For the text-containing cell, return its midpoint in [X, Y] coordinate format. 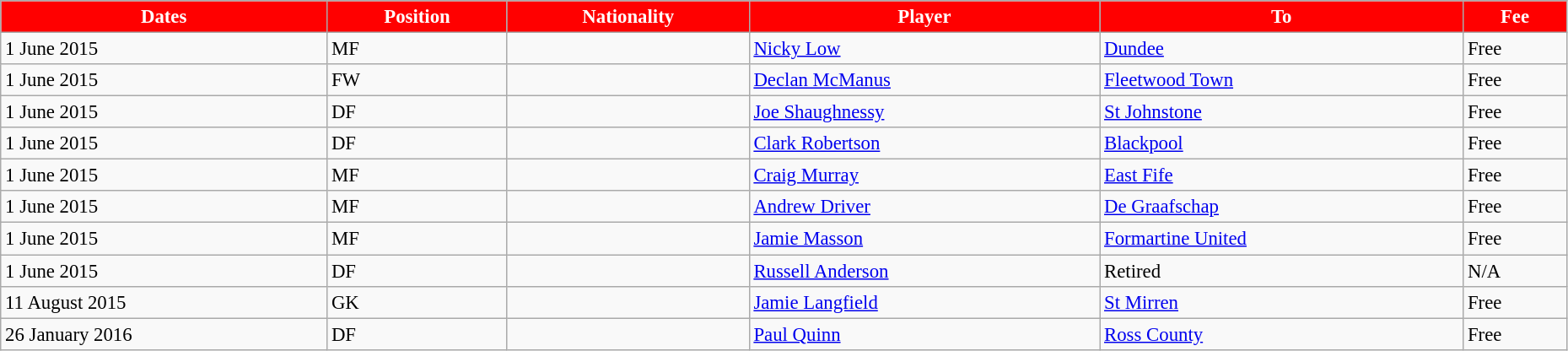
Nationality [628, 17]
Nicky Low [924, 49]
GK [418, 302]
St Mirren [1282, 302]
Russell Anderson [924, 271]
26 January 2016 [164, 334]
Dundee [1282, 49]
Clark Robertson [924, 143]
Dates [164, 17]
Jamie Langfield [924, 302]
Formartine United [1282, 239]
11 August 2015 [164, 302]
N/A [1515, 271]
Position [418, 17]
Craig Murray [924, 175]
Andrew Driver [924, 207]
East Fife [1282, 175]
De Graafschap [1282, 207]
Jamie Masson [924, 239]
Fleetwood Town [1282, 80]
FW [418, 80]
Ross County [1282, 334]
Fee [1515, 17]
Joe Shaughnessy [924, 112]
Declan McManus [924, 80]
Blackpool [1282, 143]
To [1282, 17]
Player [924, 17]
Retired [1282, 271]
St Johnstone [1282, 112]
Paul Quinn [924, 334]
